Detect which cell encompasses the target text, then output its [X, Y] center coordinate. 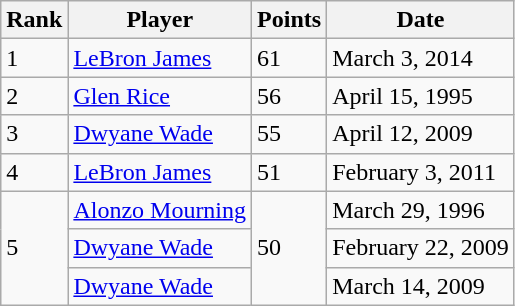
April 15, 1995 [421, 96]
51 [290, 172]
4 [34, 172]
March 29, 1996 [421, 210]
Glen Rice [160, 96]
Points [290, 20]
March 14, 2009 [421, 286]
55 [290, 134]
February 22, 2009 [421, 248]
February 3, 2011 [421, 172]
Player [160, 20]
1 [34, 58]
Rank [34, 20]
56 [290, 96]
2 [34, 96]
Date [421, 20]
Alonzo Mourning [160, 210]
61 [290, 58]
5 [34, 248]
March 3, 2014 [421, 58]
3 [34, 134]
April 12, 2009 [421, 134]
50 [290, 248]
